Return the (x, y) coordinate for the center point of the cell that contains the specified text.  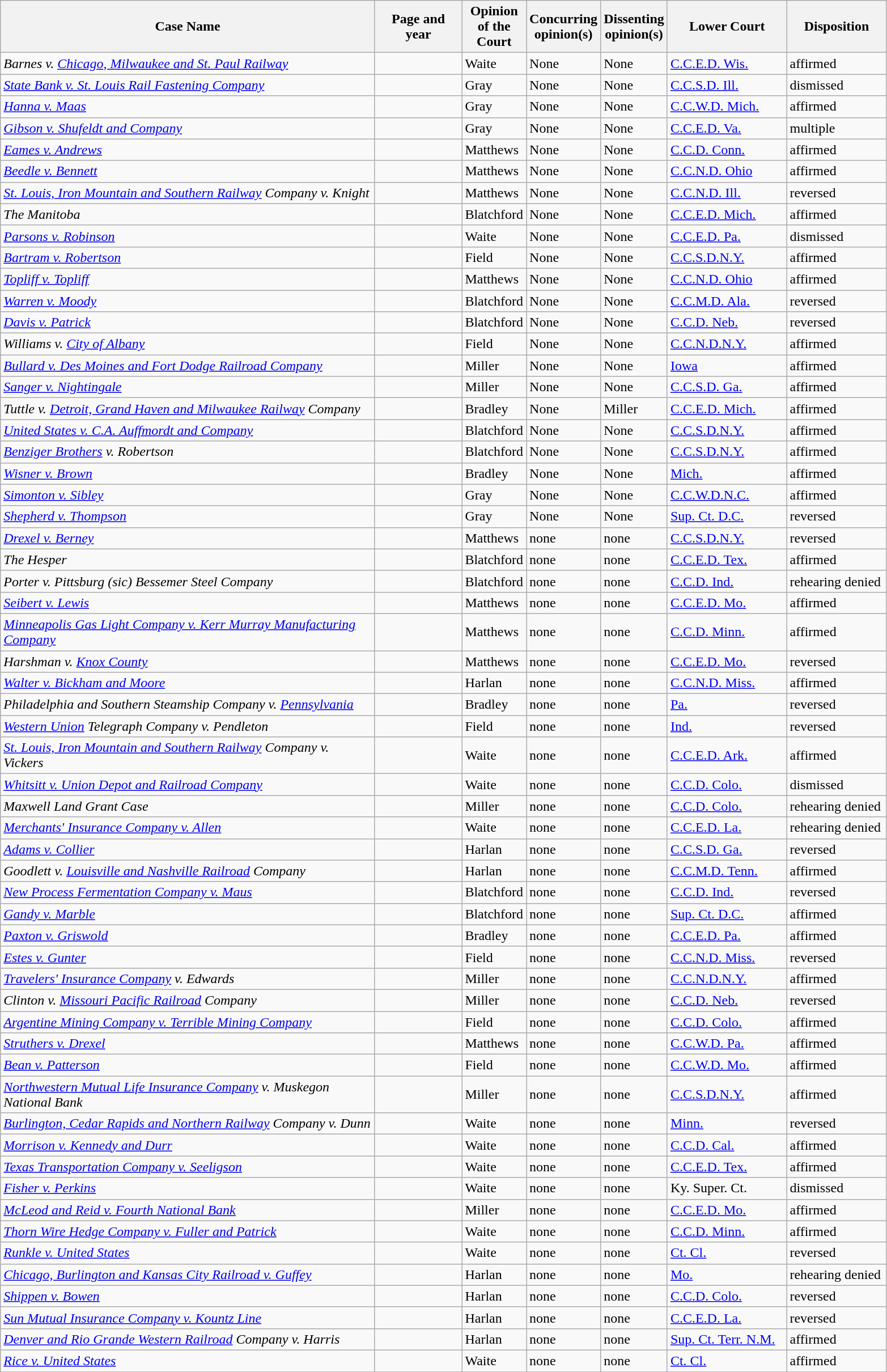
Case Name (188, 27)
Sun Mutual Insurance Company v. Kountz Line (188, 1318)
C.C.S.D. Ill. (727, 85)
Gibson v. Shufeldt and Company (188, 128)
Western Union Telegraph Company v. Pendleton (188, 726)
Ky. Super. Ct. (727, 1188)
Warren v. Moody (188, 301)
Beedle v. Bennett (188, 171)
Wisner v. Brown (188, 473)
C.C.E.D. Va. (727, 128)
Whitsitt v. Union Depot and Railroad Company (188, 785)
Benziger Brothers v. Robertson (188, 452)
Paxton v. Griswold (188, 935)
Ind. (727, 726)
Walter v. Bickham and Moore (188, 683)
C.C.D. Conn. (727, 150)
C.C.E.D. Wis. (727, 63)
C.C.W.D.N.C. (727, 495)
C.C.W.D. Mich. (727, 107)
Iowa (727, 366)
multiple (837, 128)
McLeod and Reid v. Fourth National Bank (188, 1210)
Burlington, Cedar Rapids and Northern Railway Company v. Dunn (188, 1124)
Goodlett v. Louisville and Nashville Railroad Company (188, 871)
Thorn Wire Hedge Company v. Fuller and Patrick (188, 1231)
State Bank v. St. Louis Rail Fastening Company (188, 85)
Concurring opinion(s) (563, 27)
C.C.W.D. Pa. (727, 1044)
Opinion of the Court (494, 27)
Bean v. Patterson (188, 1065)
Philadelphia and Southern Steamship Company v. Pennsylvania (188, 705)
The Manitoba (188, 214)
Minn. (727, 1124)
Clinton v. Missouri Pacific Railroad Company (188, 1000)
Porter v. Pittsburg (sic) Bessemer Steel Company (188, 581)
Lower Court (727, 27)
Fisher v. Perkins (188, 1188)
Topliff v. Topliff (188, 279)
Mo. (727, 1274)
Chicago, Burlington and Kansas City Railroad v. Guffey (188, 1274)
Dissenting opinion(s) (634, 27)
New Process Fermentation Company v. Maus (188, 892)
Texas Transportation Company v. Seeligson (188, 1167)
Minneapolis Gas Light Company v. Kerr Murray Manufacturing Company (188, 632)
C.C.E.D. Ark. (727, 755)
Davis v. Patrick (188, 323)
St. Louis, Iron Mountain and Southern Railway Company v. Vickers (188, 755)
Seibert v. Lewis (188, 603)
Runkle v. United States (188, 1253)
St. Louis, Iron Mountain and Southern Railway Company v. Knight (188, 193)
Simonton v. Sibley (188, 495)
Tuttle v. Detroit, Grand Haven and Milwaukee Railway Company (188, 409)
Adams v. Collier (188, 849)
Shippen v. Bowen (188, 1296)
Disposition (837, 27)
C.C.M.D. Tenn. (727, 871)
Argentine Mining Company v. Terrible Mining Company (188, 1022)
Sup. Ct. Terr. N.M. (727, 1339)
Hanna v. Maas (188, 107)
C.C.W.D. Mo. (727, 1065)
Mich. (727, 473)
Sanger v. Nightingale (188, 387)
Williams v. City of Albany (188, 344)
Page and year (418, 27)
C.C.N.D. Ill. (727, 193)
Pa. (727, 705)
Morrison v. Kennedy and Durr (188, 1145)
Merchants' Insurance Company v. Allen (188, 828)
Shepherd v. Thompson (188, 516)
Denver and Rio Grande Western Railroad Company v. Harris (188, 1339)
Barnes v. Chicago, Milwaukee and St. Paul Railway (188, 63)
Struthers v. Drexel (188, 1044)
Bartram v. Robertson (188, 257)
Maxwell Land Grant Case (188, 806)
The Hesper (188, 560)
Parsons v. Robinson (188, 236)
Drexel v. Berney (188, 538)
Harshman v. Knox County (188, 662)
Gandy v. Marble (188, 914)
Bullard v. Des Moines and Fort Dodge Railroad Company (188, 366)
C.C.M.D. Ala. (727, 301)
C.C.D. Cal. (727, 1145)
Travelers' Insurance Company v. Edwards (188, 979)
Northwestern Mutual Life Insurance Company v. Muskegon National Bank (188, 1094)
Eames v. Andrews (188, 150)
Rice v. United States (188, 1361)
Estes v. Gunter (188, 957)
United States v. C.A. Auffmordt and Company (188, 430)
